Pinpoint the cell where the given text exists, returning its (X, Y) midpoint coordinate. 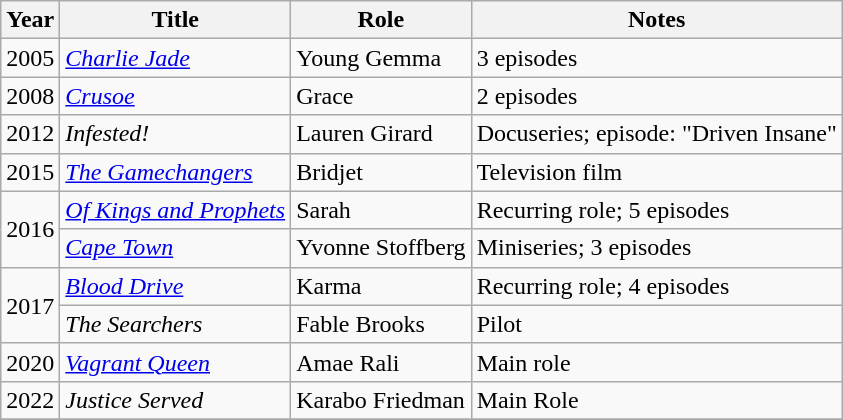
Cape Town (176, 248)
Title (176, 20)
Television film (656, 172)
2012 (30, 134)
Notes (656, 20)
2016 (30, 229)
2008 (30, 96)
Year (30, 20)
Sarah (381, 210)
Crusoe (176, 96)
2022 (30, 400)
Amae Rali (381, 362)
Grace (381, 96)
Of Kings and Prophets (176, 210)
Fable Brooks (381, 324)
Recurring role; 4 episodes (656, 286)
Miniseries; 3 episodes (656, 248)
Main Role (656, 400)
The Searchers (176, 324)
The Gamechangers (176, 172)
2017 (30, 305)
Recurring role; 5 episodes (656, 210)
Young Gemma (381, 58)
Role (381, 20)
Lauren Girard (381, 134)
Docuseries; episode: "Driven Insane" (656, 134)
Bridjet (381, 172)
Karabo Friedman (381, 400)
3 episodes (656, 58)
Pilot (656, 324)
Yvonne Stoffberg (381, 248)
Charlie Jade (176, 58)
Main role (656, 362)
Infested! (176, 134)
2005 (30, 58)
Blood Drive (176, 286)
Vagrant Queen (176, 362)
Karma (381, 286)
2020 (30, 362)
Justice Served (176, 400)
2 episodes (656, 96)
2015 (30, 172)
